Capture the cell that displays the provided text and extract its (X, Y) central coordinate. 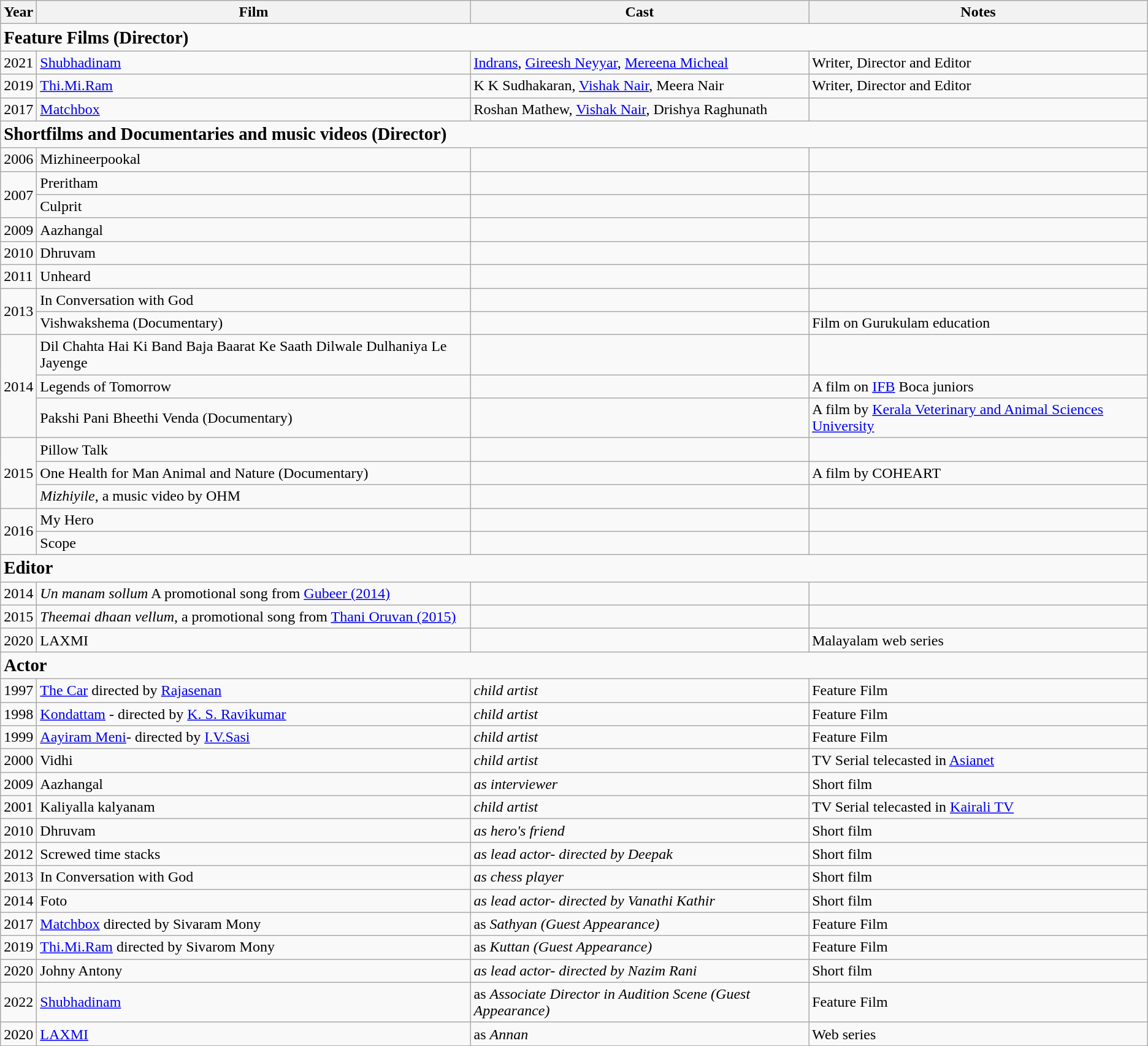
Film on Gurukulam education (979, 323)
Roshan Mathew, Vishak Nair, Drishya Raghunath (640, 109)
Aayiram Meni- directed by I.V.Sasi (254, 737)
2016 (18, 531)
as chess player (640, 877)
Web series (979, 1034)
A film on IFB Boca juniors (979, 386)
as lead actor- directed by Nazim Rani (640, 971)
Preritham (254, 183)
TV Serial telecasted in Kairali TV (979, 807)
TV Serial telecasted in Asianet (979, 761)
One Health for Man Animal and Nature (Documentary) (254, 473)
Screwed time stacks (254, 854)
2012 (18, 854)
2022 (18, 1002)
Vidhi (254, 761)
Pillow Talk (254, 450)
2001 (18, 807)
Notes (979, 12)
Matchbox (254, 109)
Vishwakshema (Documentary) (254, 323)
1998 (18, 713)
2011 (18, 276)
Film (254, 12)
as Associate Director in Audition Scene (Guest Appearance) (640, 1002)
Actor (574, 665)
Kaliyalla kalyanam (254, 807)
Matchbox directed by Sivaram Mony (254, 924)
2006 (18, 160)
Thi.Mi.Ram directed by Sivarom Mony (254, 947)
The Car directed by Rajasenan (254, 690)
Foto (254, 901)
Malayalam web series (979, 640)
Mizhiyile, a music video by OHM (254, 496)
1999 (18, 737)
Shortfilms and Documentaries and music videos (Director) (574, 134)
Theemai dhaan vellum, a promotional song from Thani Oruvan (2015) (254, 617)
2007 (18, 194)
as Sathyan (Guest Appearance) (640, 924)
Dil Chahta Hai Ki Band Baja Baarat Ke Saath Dilwale Dulhaniya Le Jayenge (254, 355)
Un manam sollum A promotional song from Gubeer (2014) (254, 593)
Legends of Tomorrow (254, 386)
as Annan (640, 1034)
Year (18, 12)
as lead actor- directed by Vanathi Kathir (640, 901)
My Hero (254, 520)
Indrans, Gireesh Neyyar, Mereena Micheal (640, 63)
Johny Antony (254, 971)
Editor (574, 568)
Feature Films (Director) (574, 37)
Culprit (254, 206)
Thi.Mi.Ram (254, 86)
Pakshi Pani Bheethi Venda (Documentary) (254, 418)
2000 (18, 761)
Mizhineerpookal (254, 160)
2021 (18, 63)
A film by COHEART (979, 473)
as interviewer (640, 784)
as Kuttan (Guest Appearance) (640, 947)
K K Sudhakaran, Vishak Nair, Meera Nair (640, 86)
Cast (640, 12)
as lead actor- directed by Deepak (640, 854)
1997 (18, 690)
as hero's friend (640, 831)
A film by Kerala Veterinary and Animal Sciences University (979, 418)
Kondattam - directed by K. S. Ravikumar (254, 713)
Scope (254, 543)
Unheard (254, 276)
